Detect which cell encompasses the target text, then output its [X, Y] center coordinate. 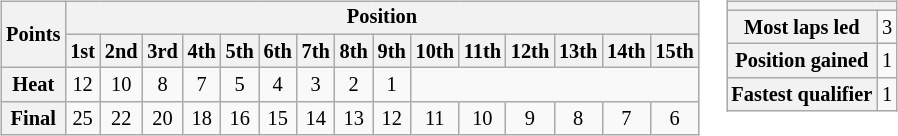
14th [626, 51]
11 [435, 119]
4 [278, 85]
9 [530, 119]
20 [162, 119]
22 [122, 119]
25 [82, 119]
Position [382, 18]
13th [578, 51]
9th [392, 51]
Points [33, 34]
5th [240, 51]
Fastest qualifier [802, 95]
6 [674, 119]
Most laps led [802, 27]
12th [530, 51]
15th [674, 51]
7th [316, 51]
Final [33, 119]
3rd [162, 51]
11th [482, 51]
10th [435, 51]
6th [278, 51]
8th [354, 51]
14 [316, 119]
2nd [122, 51]
15 [278, 119]
16 [240, 119]
Heat [33, 85]
1st [82, 51]
4th [202, 51]
Position gained [802, 61]
18 [202, 119]
2 [354, 85]
5 [240, 85]
13 [354, 119]
